Scan for the cell matching the given text and deliver its (x, y) coordinate at center. 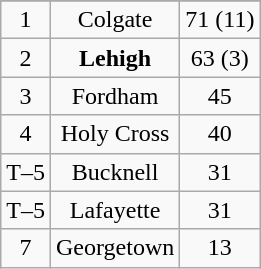
63 (3) (220, 58)
1 (26, 20)
3 (26, 96)
Lehigh (114, 58)
71 (11) (220, 20)
Holy Cross (114, 134)
Georgetown (114, 248)
Colgate (114, 20)
40 (220, 134)
Lafayette (114, 210)
4 (26, 134)
13 (220, 248)
45 (220, 96)
Bucknell (114, 172)
7 (26, 248)
2 (26, 58)
Fordham (114, 96)
